Return [X, Y] of the center of cell containing provided text 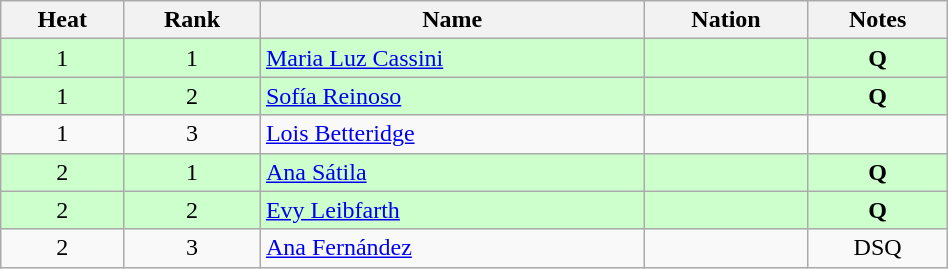
Notes [878, 20]
Ana Fernández [452, 248]
Name [452, 20]
DSQ [878, 248]
Lois Betteridge [452, 134]
Nation [726, 20]
Rank [192, 20]
Evy Leibfarth [452, 210]
Maria Luz Cassini [452, 58]
Heat [62, 20]
Ana Sátila [452, 172]
Sofía Reinoso [452, 96]
